Pinpoint the cell where the given text exists, returning its (X, Y) midpoint coordinate. 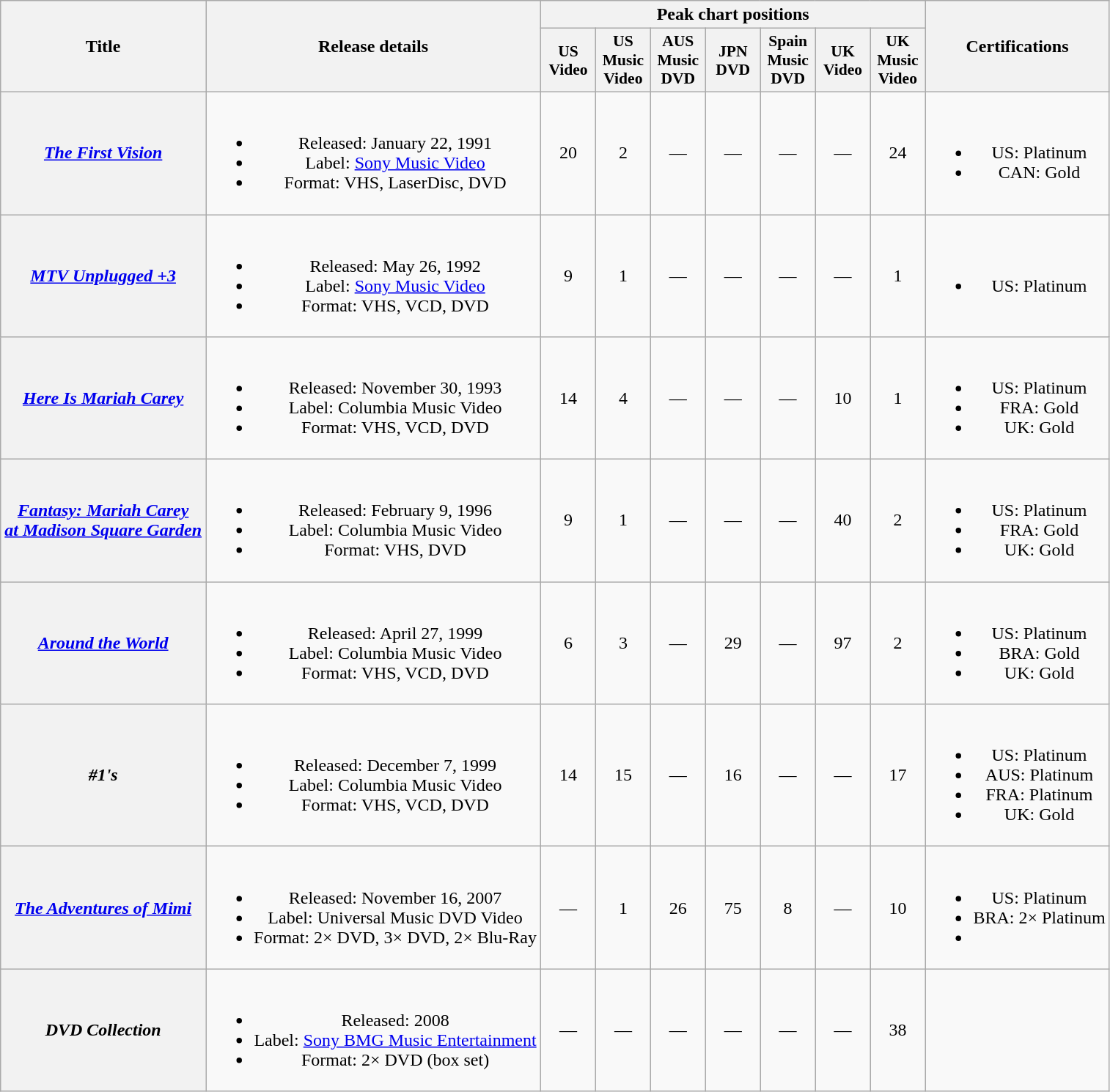
US: PlatinumBRA: GoldUK: Gold (1018, 643)
MTV Unplugged +3 (103, 276)
38 (897, 1030)
15 (623, 775)
17 (897, 775)
6 (569, 643)
Released: April 27, 1999Label: Columbia Music VideoFormat: VHS, VCD, DVD (374, 643)
Title (103, 47)
US: PlatinumCAN: Gold (1018, 152)
3 (623, 643)
US Music Video (623, 60)
Released: January 22, 1991Label: Sony Music VideoFormat: VHS, LaserDisc, DVD (374, 152)
Released: May 26, 1992Label: Sony Music VideoFormat: VHS, VCD, DVD (374, 276)
UK Music Video (897, 60)
JPN DVD (733, 60)
26 (677, 907)
Released: 2008Label: Sony BMG Music EntertainmentFormat: 2× DVD (box set) (374, 1030)
29 (733, 643)
Here Is Mariah Carey (103, 399)
Release details (374, 47)
AUS Music DVD (677, 60)
The First Vision (103, 152)
8 (787, 907)
Released: November 16, 2007Label: Universal Music DVD VideoFormat: 2× DVD, 3× DVD, 2× Blu-Ray (374, 907)
40 (843, 520)
DVD Collection (103, 1030)
The Adventures of Mimi (103, 907)
US: PlatinumBRA: 2× Platinum (1018, 907)
Released: November 30, 1993Label: Columbia Music VideoFormat: VHS, VCD, DVD (374, 399)
16 (733, 775)
20 (569, 152)
Fantasy: Mariah Careyat Madison Square Garden (103, 520)
Released: December 7, 1999Label: Columbia Music VideoFormat: VHS, VCD, DVD (374, 775)
Around the World (103, 643)
US: PlatinumAUS: PlatinumFRA: PlatinumUK: Gold (1018, 775)
97 (843, 643)
#1's (103, 775)
UK Video (843, 60)
Spain Music DVD (787, 60)
Released: February 9, 1996Label: Columbia Music VideoFormat: VHS, DVD (374, 520)
4 (623, 399)
Certifications (1018, 47)
24 (897, 152)
US Video (569, 60)
US: Platinum (1018, 276)
75 (733, 907)
Peak chart positions (733, 15)
